For the text-containing cell, return its midpoint in [X, Y] coordinate format. 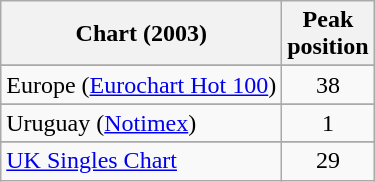
29 [328, 161]
38 [328, 85]
Uruguay (Notimex) [142, 123]
Chart (2003) [142, 34]
Peakposition [328, 34]
1 [328, 123]
Europe (Eurochart Hot 100) [142, 85]
UK Singles Chart [142, 161]
